Output the [X, Y] coordinate of the center of the cell containing the given text.  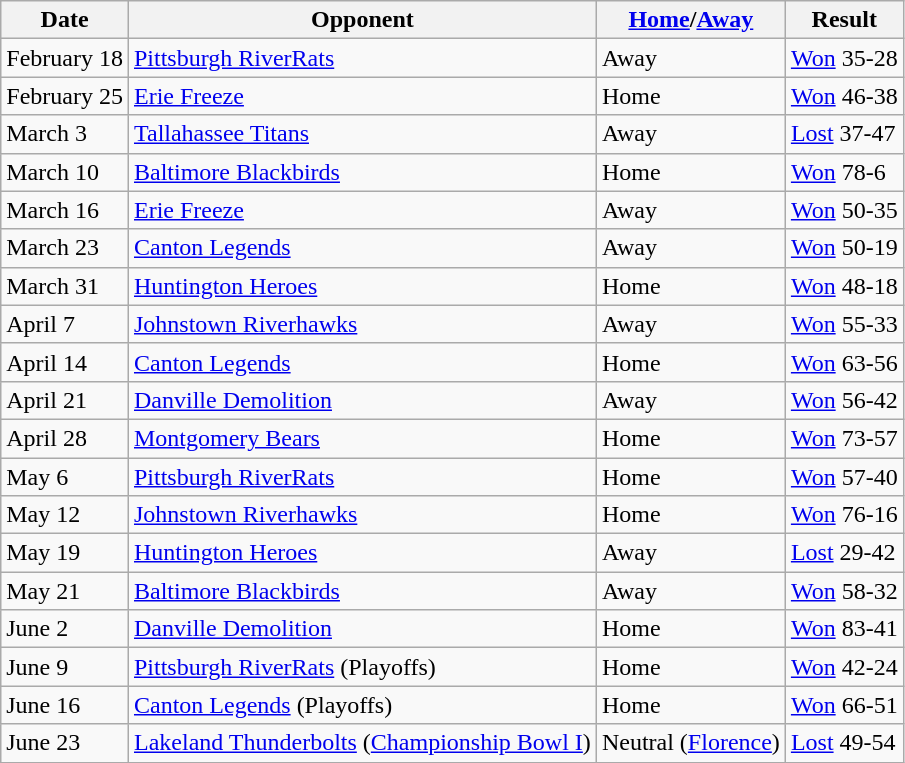
Canton Legends (Playoffs) [362, 705]
Won 66-51 [844, 705]
Won 78-6 [844, 172]
Won 57-40 [844, 477]
February 18 [65, 58]
February 25 [65, 96]
April 28 [65, 438]
Won 83-41 [844, 629]
Won 42-24 [844, 667]
Home/Away [690, 20]
Won 50-35 [844, 210]
March 16 [65, 210]
Won 50-19 [844, 248]
March 23 [65, 248]
Lakeland Thunderbolts (Championship Bowl I) [362, 743]
April 7 [65, 324]
June 2 [65, 629]
June 9 [65, 667]
Won 35-28 [844, 58]
Won 63-56 [844, 362]
May 19 [65, 553]
Won 55-33 [844, 324]
May 21 [65, 591]
March 10 [65, 172]
Result [844, 20]
Lost 29-42 [844, 553]
Pittsburgh RiverRats (Playoffs) [362, 667]
June 23 [65, 743]
Neutral (Florence) [690, 743]
Tallahassee Titans [362, 134]
April 21 [65, 400]
May 6 [65, 477]
Opponent [362, 20]
Date [65, 20]
June 16 [65, 705]
March 31 [65, 286]
Won 58-32 [844, 591]
Won 46-38 [844, 96]
Won 56-42 [844, 400]
Lost 49-54 [844, 743]
Won 73-57 [844, 438]
March 3 [65, 134]
Montgomery Bears [362, 438]
April 14 [65, 362]
May 12 [65, 515]
Lost 37-47 [844, 134]
Won 48-18 [844, 286]
Won 76-16 [844, 515]
